Return [X, Y] of the center of cell containing provided text 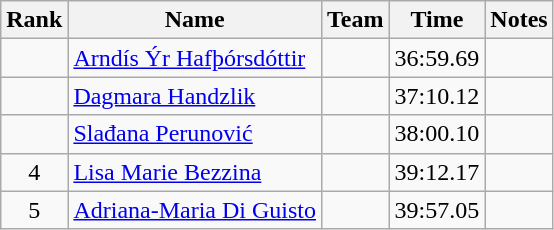
5 [34, 210]
Lisa Marie Bezzina [195, 172]
39:57.05 [437, 210]
Name [195, 20]
36:59.69 [437, 58]
Arndís Ýr Hafþórsdóttir [195, 58]
4 [34, 172]
Dagmara Handzlik [195, 96]
37:10.12 [437, 96]
39:12.17 [437, 172]
Rank [34, 20]
38:00.10 [437, 134]
Adriana-Maria Di Guisto [195, 210]
Time [437, 20]
Slađana Perunović [195, 134]
Notes [519, 20]
Team [356, 20]
